Output the [X, Y] coordinate of the center of the cell containing the given text.  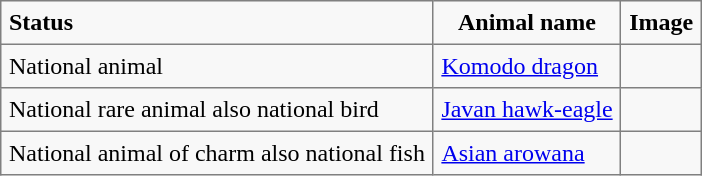
Status [217, 23]
Javan hawk-eagle [527, 110]
National rare animal also national bird [217, 110]
National animal of charm also national fish [217, 153]
Image [661, 23]
Asian arowana [527, 153]
National animal [217, 66]
Komodo dragon [527, 66]
Animal name [527, 23]
